Capture the cell that displays the provided text and extract its (x, y) central coordinate. 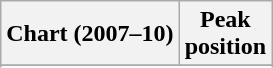
Chart (2007–10) (90, 34)
Peakposition (225, 34)
